Scan for the cell matching the given text and deliver its (X, Y) coordinate at center. 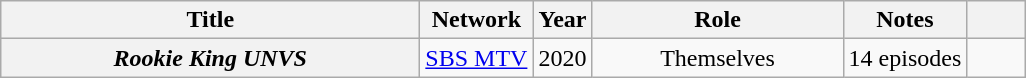
Network (476, 20)
Year (562, 20)
Notes (905, 20)
2020 (562, 58)
Themselves (718, 58)
14 episodes (905, 58)
SBS MTV (476, 58)
Role (718, 20)
Title (210, 20)
Rookie King UNVS (210, 58)
